Locate the cell with the specified text and output its (X, Y) center coordinate. 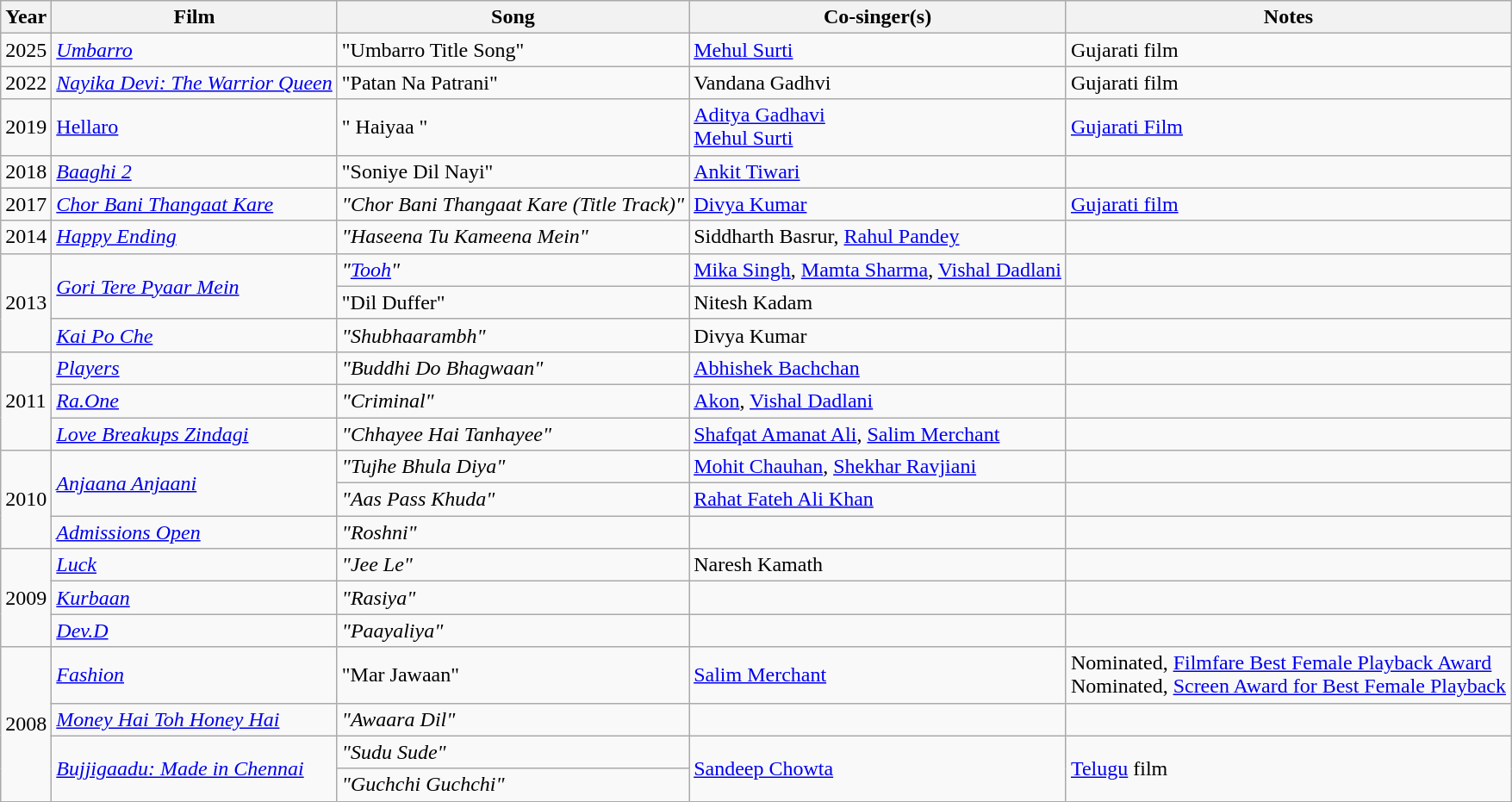
"Criminal" (513, 401)
Naresh Kamath (878, 565)
2025 (26, 50)
2019 (26, 127)
"Sudu Sude" (513, 752)
" Haiyaa " (513, 127)
2022 (26, 83)
Vandana Gadhvi (878, 83)
Anjaana Anjaani (195, 483)
"Tooh" (513, 270)
"Guchchi Guchchi" (513, 785)
Luck (195, 565)
"Shubhaarambh" (513, 335)
"Soniye Dil Nayi" (513, 171)
Film (195, 17)
Salim Merchant (878, 675)
2009 (26, 598)
Sandeep Chowta (878, 768)
Co-singer(s) (878, 17)
Gujarati Film (1288, 127)
Mohit Chauhan, Shekhar Ravjiani (878, 467)
2018 (26, 171)
Aditya GadhaviMehul Surti (878, 127)
"Chhayee Hai Tanhayee" (513, 433)
Baaghi 2 (195, 171)
2011 (26, 401)
"Chor Bani Thangaat Kare (Title Track)" (513, 204)
Dev.D (195, 631)
"Umbarro Title Song" (513, 50)
"Rasiya" (513, 598)
"Roshni" (513, 532)
Siddharth Basrur, Rahul Pandey (878, 237)
2008 (26, 724)
Bujjigaadu: Made in Chennai (195, 768)
Rahat Fateh Ali Khan (878, 500)
Fashion (195, 675)
Happy Ending (195, 237)
Chor Bani Thangaat Kare (195, 204)
"Patan Na Patrani" (513, 83)
"Haseena Tu Kameena Mein" (513, 237)
Year (26, 17)
2014 (26, 237)
Nayika Devi: The Warrior Queen (195, 83)
Umbarro (195, 50)
"Jee Le" (513, 565)
Players (195, 368)
Shafqat Amanat Ali, Salim Merchant (878, 433)
2017 (26, 204)
Akon, Vishal Dadlani (878, 401)
Admissions Open (195, 532)
2013 (26, 302)
2010 (26, 500)
Kurbaan (195, 598)
Kai Po Che (195, 335)
Song (513, 17)
Notes (1288, 17)
Ra.One (195, 401)
Mehul Surti (878, 50)
"Paayaliya" (513, 631)
Mika Singh, Mamta Sharma, Vishal Dadlani (878, 270)
"Tujhe Bhula Diya" (513, 467)
Money Hai Toh Honey Hai (195, 719)
Nominated, Filmfare Best Female Playback Award Nominated, Screen Award for Best Female Playback (1288, 675)
"Dil Duffer" (513, 302)
"Awaara Dil" (513, 719)
"Aas Pass Khuda" (513, 500)
Love Breakups Zindagi (195, 433)
Nitesh Kadam (878, 302)
Gori Tere Pyaar Mein (195, 286)
Abhishek Bachchan (878, 368)
"Mar Jawaan" (513, 675)
Ankit Tiwari (878, 171)
"Buddhi Do Bhagwaan" (513, 368)
Telugu film (1288, 768)
Hellaro (195, 127)
